Capture the cell that displays the provided text and extract its (X, Y) central coordinate. 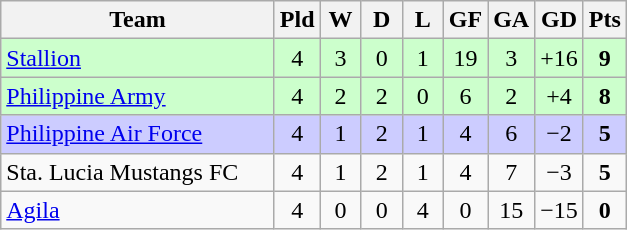
Sta. Lucia Mustangs FC (138, 172)
Agila (138, 210)
Stallion (138, 58)
GD (560, 20)
−3 (560, 172)
GF (465, 20)
W (340, 20)
7 (512, 172)
D (382, 20)
Philippine Air Force (138, 134)
Team (138, 20)
Philippine Army (138, 96)
GA (512, 20)
−2 (560, 134)
−15 (560, 210)
19 (465, 58)
+4 (560, 96)
Pld (297, 20)
9 (604, 58)
+16 (560, 58)
L (422, 20)
Pts (604, 20)
15 (512, 210)
8 (604, 96)
